Provide the (X, Y) coordinate of the cell's center where the given text is located.  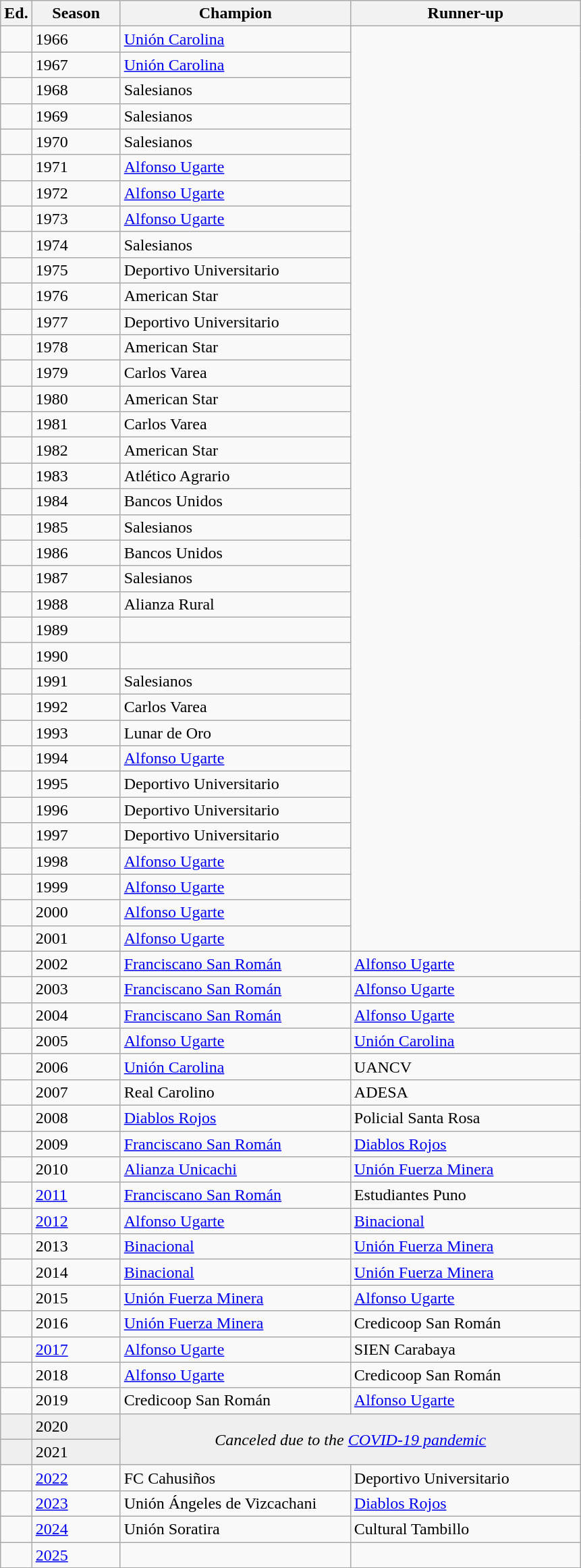
1990 (76, 655)
1985 (76, 527)
1976 (76, 296)
1966 (76, 39)
1974 (76, 244)
2016 (76, 1324)
2002 (76, 964)
UANCV (466, 1066)
2019 (76, 1401)
SIEN Carabaya (466, 1349)
Real Carolino (235, 1092)
1967 (76, 65)
1993 (76, 732)
Champion (235, 13)
2021 (76, 1452)
1978 (76, 348)
1970 (76, 142)
Cultural Tambillo (466, 1529)
2013 (76, 1247)
2008 (76, 1118)
Lunar de Oro (235, 732)
2025 (76, 1555)
1997 (76, 836)
Alianza Rural (235, 604)
2001 (76, 938)
2024 (76, 1529)
1991 (76, 681)
2009 (76, 1144)
2022 (76, 1478)
Unión Soratira (235, 1529)
Estudiantes Puno (466, 1195)
ADESA (466, 1092)
1996 (76, 810)
Atlético Agrario (235, 476)
1969 (76, 116)
2017 (76, 1349)
1998 (76, 861)
2018 (76, 1375)
2010 (76, 1170)
1995 (76, 784)
1975 (76, 270)
2011 (76, 1195)
1979 (76, 373)
Ed. (16, 13)
1973 (76, 219)
1981 (76, 425)
Alianza Unicachi (235, 1170)
1980 (76, 399)
2015 (76, 1298)
1992 (76, 707)
2023 (76, 1503)
2005 (76, 1041)
1986 (76, 553)
2000 (76, 913)
1977 (76, 322)
1968 (76, 90)
Season (76, 13)
Runner-up (466, 13)
1988 (76, 604)
1972 (76, 193)
1989 (76, 630)
1987 (76, 578)
2012 (76, 1221)
Policial Santa Rosa (466, 1118)
2003 (76, 990)
Canceled due to the COVID-19 pandemic (350, 1439)
FC Cahusiños (235, 1478)
2007 (76, 1092)
1994 (76, 759)
Unión Ángeles de Vizcachani (235, 1503)
2014 (76, 1272)
1984 (76, 502)
2004 (76, 1015)
1982 (76, 450)
2020 (76, 1426)
1999 (76, 887)
1971 (76, 167)
2006 (76, 1066)
1983 (76, 476)
